Find where the given text appears and provide that cell's center as [x, y] coordinate. 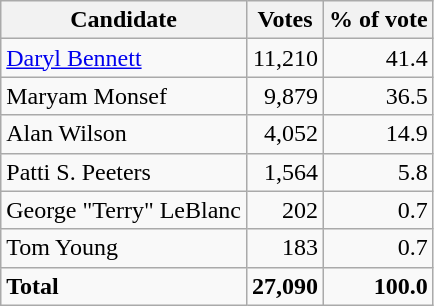
Candidate [124, 20]
100.0 [379, 286]
41.4 [379, 58]
27,090 [286, 286]
Alan Wilson [124, 134]
George "Terry" LeBlanc [124, 210]
4,052 [286, 134]
Total [124, 286]
1,564 [286, 172]
11,210 [286, 58]
Votes [286, 20]
% of vote [379, 20]
Maryam Monsef [124, 96]
36.5 [379, 96]
Patti S. Peeters [124, 172]
202 [286, 210]
Tom Young [124, 248]
14.9 [379, 134]
9,879 [286, 96]
183 [286, 248]
5.8 [379, 172]
Daryl Bennett [124, 58]
